For the text-containing cell, return its midpoint in [X, Y] coordinate format. 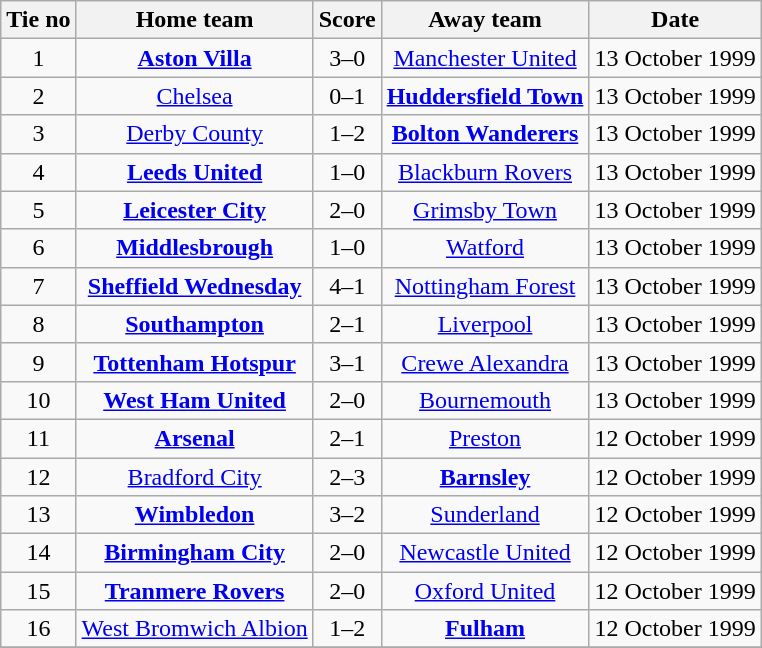
Bradford City [194, 477]
Derby County [194, 134]
West Ham United [194, 400]
15 [38, 591]
2–3 [347, 477]
Wimbledon [194, 515]
Grimsby Town [485, 210]
Arsenal [194, 438]
Fulham [485, 629]
3 [38, 134]
9 [38, 362]
Tie no [38, 20]
Crewe Alexandra [485, 362]
Sheffield Wednesday [194, 286]
4 [38, 172]
Bournemouth [485, 400]
Southampton [194, 324]
14 [38, 553]
6 [38, 248]
Chelsea [194, 96]
Middlesbrough [194, 248]
Barnsley [485, 477]
10 [38, 400]
Tottenham Hotspur [194, 362]
16 [38, 629]
Sunderland [485, 515]
Away team [485, 20]
1 [38, 58]
Preston [485, 438]
4–1 [347, 286]
West Bromwich Albion [194, 629]
Blackburn Rovers [485, 172]
0–1 [347, 96]
13 [38, 515]
Home team [194, 20]
8 [38, 324]
Aston Villa [194, 58]
Bolton Wanderers [485, 134]
Manchester United [485, 58]
Score [347, 20]
2 [38, 96]
Liverpool [485, 324]
7 [38, 286]
Watford [485, 248]
5 [38, 210]
Birmingham City [194, 553]
Newcastle United [485, 553]
Nottingham Forest [485, 286]
3–0 [347, 58]
Date [675, 20]
Leeds United [194, 172]
12 [38, 477]
Tranmere Rovers [194, 591]
11 [38, 438]
3–2 [347, 515]
3–1 [347, 362]
Leicester City [194, 210]
Oxford United [485, 591]
Huddersfield Town [485, 96]
